Provide the [X, Y] coordinate of the cell's center where the given text is located.  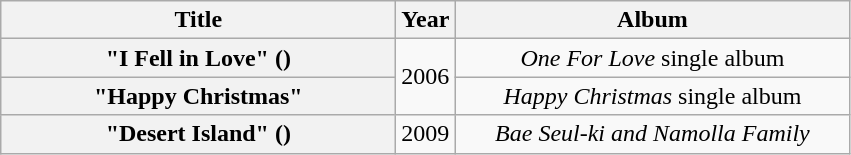
Happy Christmas single album [652, 96]
2006 [426, 77]
Bae Seul-ki and Namolla Family [652, 134]
Title [198, 20]
"Desert Island" () [198, 134]
"Happy Christmas" [198, 96]
One For Love single album [652, 58]
Year [426, 20]
Album [652, 20]
2009 [426, 134]
"I Fell in Love" () [198, 58]
